Search for the cell housing the specified text and yield its (x, y) center coordinate. 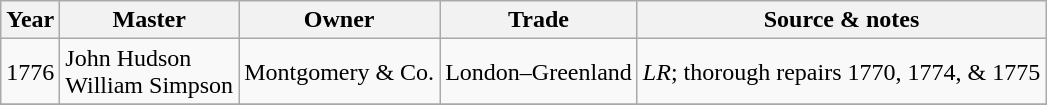
Year (30, 20)
LR; thorough repairs 1770, 1774, & 1775 (841, 72)
1776 (30, 72)
Source & notes (841, 20)
Trade (539, 20)
John HudsonWilliam Simpson (150, 72)
Master (150, 20)
Montgomery & Co. (340, 72)
London–Greenland (539, 72)
Owner (340, 20)
